Scan for the cell matching the given text and deliver its (X, Y) coordinate at center. 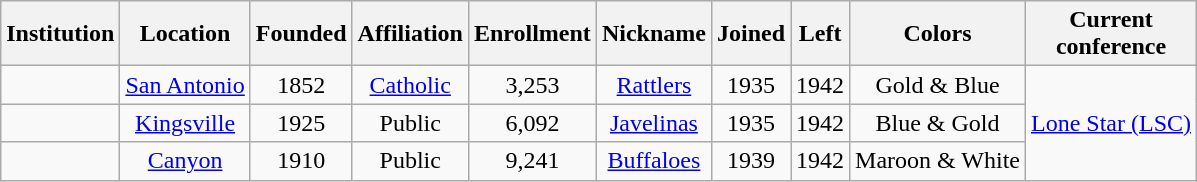
1910 (301, 161)
Currentconference (1112, 34)
9,241 (532, 161)
1852 (301, 85)
Colors (938, 34)
San Antonio (185, 85)
Location (185, 34)
1939 (750, 161)
Affiliation (410, 34)
Institution (60, 34)
Nickname (654, 34)
3,253 (532, 85)
Maroon & White (938, 161)
Left (820, 34)
Enrollment (532, 34)
Rattlers (654, 85)
1925 (301, 123)
Catholic (410, 85)
Buffaloes (654, 161)
Gold & Blue (938, 85)
6,092 (532, 123)
Founded (301, 34)
Blue & Gold (938, 123)
Lone Star (LSC) (1112, 123)
Canyon (185, 161)
Javelinas (654, 123)
Kingsville (185, 123)
Joined (750, 34)
